For the text-containing cell, return its midpoint in (x, y) coordinate format. 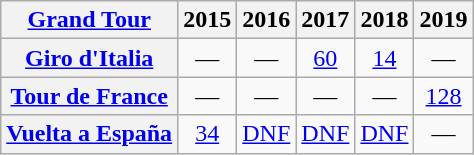
128 (444, 96)
Vuelta a España (90, 134)
2017 (326, 20)
Grand Tour (90, 20)
Tour de France (90, 96)
34 (208, 134)
14 (384, 58)
60 (326, 58)
2019 (444, 20)
2018 (384, 20)
2016 (266, 20)
2015 (208, 20)
Giro d'Italia (90, 58)
